Return the [x, y] coordinate for the center point of the cell that contains the specified text.  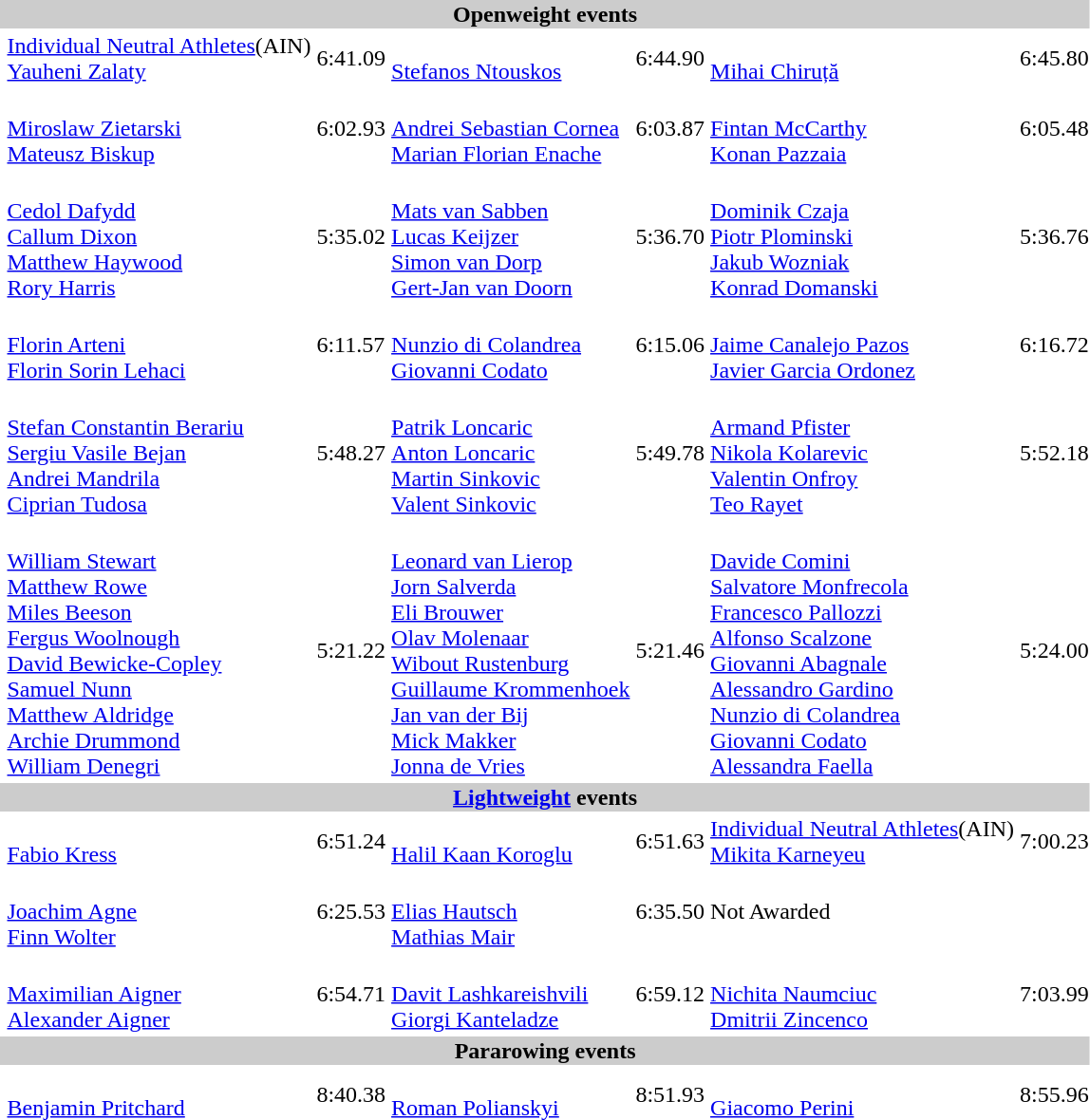
Individual Neutral Athletes(AIN)Yauheni Zalaty [160, 59]
6:54.71 [351, 994]
5:21.22 [351, 651]
6:59.12 [670, 994]
Armand PfisterNikola KolarevicValentin OnfroyTeo Rayet [862, 453]
Mihai Chiruță [862, 59]
5:36.76 [1054, 236]
Fabio Kress [160, 841]
Stefanos Ntouskos [511, 59]
5:24.00 [1054, 651]
Elias HautschMathias Mair [511, 911]
Joachim AgneFinn Wolter [160, 911]
5:52.18 [1054, 453]
Halil Kaan Koroglu [511, 841]
5:48.27 [351, 453]
Individual Neutral Athletes(AIN)Mikita Karneyeu [862, 841]
Cedol DafyddCallum DixonMatthew HaywoodRory Harris [160, 236]
Openweight events [545, 14]
6:05.48 [1054, 128]
6:11.57 [351, 345]
5:49.78 [670, 453]
6:51.24 [351, 841]
Davit LashkareishviliGiorgi Kanteladze [511, 994]
6:45.80 [1054, 59]
6:35.50 [670, 911]
6:51.63 [670, 841]
Patrik LoncaricAnton LoncaricMartin SinkovicValent Sinkovic [511, 453]
7:03.99 [1054, 994]
Nichita NaumciucDmitrii Zincenco [862, 994]
Pararowing events [545, 1051]
Lightweight events [545, 797]
Mats van SabbenLucas KeijzerSimon van DorpGert-Jan van Doorn [511, 236]
6:25.53 [351, 911]
5:21.46 [670, 651]
6:15.06 [670, 345]
Maximilian AignerAlexander Aigner [160, 994]
Fintan McCarthyKonan Pazzaia [862, 128]
Stefan Constantin BerariuSergiu Vasile BejanAndrei MandrilaCiprian Tudosa [160, 453]
7:00.23 [1054, 841]
6:44.90 [670, 59]
6:02.93 [351, 128]
Miroslaw ZietarskiMateusz Biskup [160, 128]
6:16.72 [1054, 345]
6:03.87 [670, 128]
Not Awarded [862, 911]
Andrei Sebastian CorneaMarian Florian Enache [511, 128]
Nunzio di ColandreaGiovanni Codato [511, 345]
Leonard van LieropJorn SalverdaEli BrouwerOlav MolenaarWibout RustenburgGuillaume KrommenhoekJan van der BijMick MakkerJonna de Vries [511, 651]
William StewartMatthew RoweMiles BeesonFergus WoolnoughDavid Bewicke-CopleySamuel NunnMatthew AldridgeArchie DrummondWilliam Denegri [160, 651]
Jaime Canalejo PazosJavier Garcia Ordonez [862, 345]
5:35.02 [351, 236]
6:41.09 [351, 59]
Florin ArteniFlorin Sorin Lehaci [160, 345]
Dominik CzajaPiotr PlominskiJakub WozniakKonrad Domanski [862, 236]
5:36.70 [670, 236]
